Return (X, Y) of the center of cell containing provided text 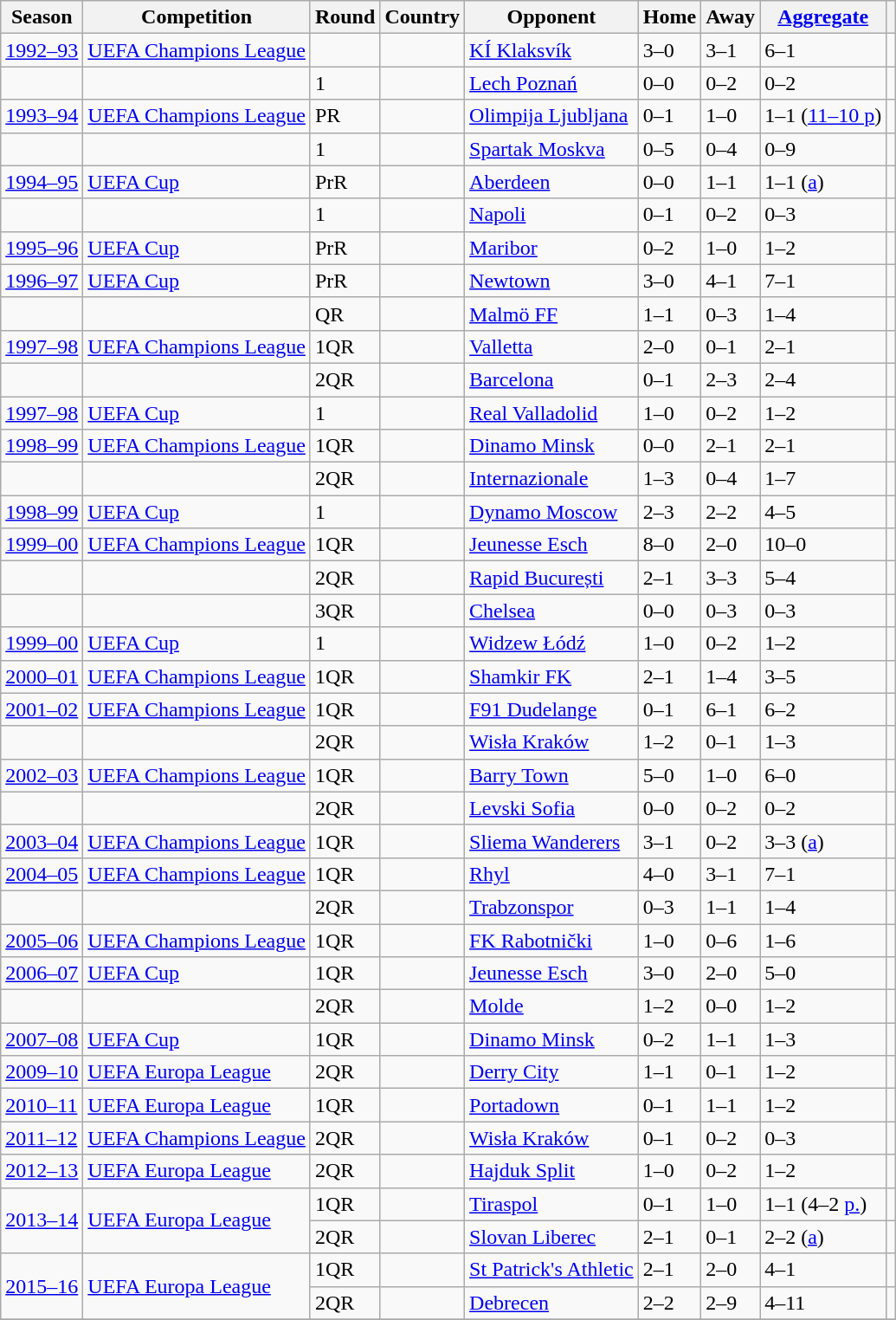
2004–05 (42, 874)
1992–93 (42, 50)
Maribor (552, 248)
2012–13 (42, 1171)
Dynamo Moscow (552, 512)
2001–02 (42, 709)
2013–14 (42, 1220)
1994–95 (42, 182)
Internazionale (552, 479)
Molde (552, 1006)
Aberdeen (552, 182)
QR (345, 314)
2006–07 (42, 974)
Shamkir FK (552, 676)
0–9 (823, 149)
2011–12 (42, 1138)
F91 Dudelange (552, 709)
1–1 (4–2 p.) (823, 1204)
2–9 (731, 1303)
St Patrick's Athletic (552, 1270)
3–3 (a) (823, 841)
1–7 (823, 479)
2009–10 (42, 1072)
Napoli (552, 215)
Lech Poznań (552, 83)
3–5 (823, 676)
3QR (345, 611)
4–11 (823, 1303)
Levski Sofia (552, 808)
Barry Town (552, 775)
1993–94 (42, 116)
Debrecen (552, 1303)
2007–08 (42, 1039)
FK Rabotnički (552, 940)
10–0 (823, 545)
3–3 (731, 578)
4–0 (669, 874)
Valletta (552, 346)
Away (731, 17)
2015–16 (42, 1286)
Barcelona (552, 379)
1–6 (823, 940)
Country (422, 17)
Aggregate (823, 17)
Opponent (552, 17)
Portadown (552, 1105)
Derry City (552, 1072)
1–1 (a) (823, 182)
2005–06 (42, 940)
5–4 (823, 578)
6–2 (823, 709)
2002–03 (42, 775)
Hajduk Split (552, 1171)
Tiraspol (552, 1204)
2003–04 (42, 841)
Home (669, 17)
Real Valladolid (552, 413)
2–4 (823, 379)
Rhyl (552, 874)
Chelsea (552, 611)
1996–97 (42, 281)
2–2 (a) (823, 1237)
4–5 (823, 512)
Trabzonspor (552, 907)
PR (345, 116)
Rapid București (552, 578)
Season (42, 17)
Round (345, 17)
0–5 (669, 149)
Newtown (552, 281)
KÍ Klaksvík (552, 50)
Malmö FF (552, 314)
2000–01 (42, 676)
Widzew Łódź (552, 644)
Spartak Moskva (552, 149)
8–0 (669, 545)
0–6 (731, 940)
Competition (197, 17)
1995–96 (42, 248)
Slovan Liberec (552, 1237)
2010–11 (42, 1105)
1–1 (11–10 p) (823, 116)
Sliema Wanderers (552, 841)
Olimpija Ljubljana (552, 116)
6–0 (823, 775)
